Provide the [X, Y] coordinate of the cell's center where the given text is located.  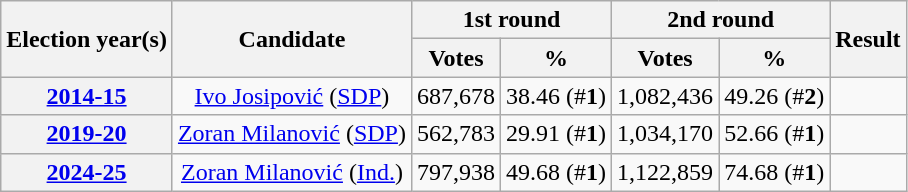
74.68 (#1) [774, 172]
Zoran Milanović (Ind.) [292, 172]
1,082,436 [666, 96]
797,938 [456, 172]
2019-20 [87, 134]
Zoran Milanović (SDP) [292, 134]
2014-15 [87, 96]
2024-25 [87, 172]
1,122,859 [666, 172]
29.91 (#1) [556, 134]
Result [868, 39]
1st round [511, 20]
52.66 (#1) [774, 134]
49.68 (#1) [556, 172]
Candidate [292, 39]
562,783 [456, 134]
2nd round [721, 20]
Election year(s) [87, 39]
49.26 (#2) [774, 96]
687,678 [456, 96]
38.46 (#1) [556, 96]
1,034,170 [666, 134]
Ivo Josipović (SDP) [292, 96]
